Identify which cell holds the provided text, then report its [X, Y] central coordinate. 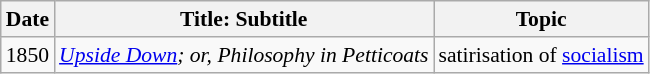
Title: Subtitle [244, 19]
Topic [542, 19]
satirisation of socialism [542, 55]
Date [28, 19]
Upside Down; or, Philosophy in Petticoats [244, 55]
1850 [28, 55]
